Return (X, Y) of the center of cell containing provided text 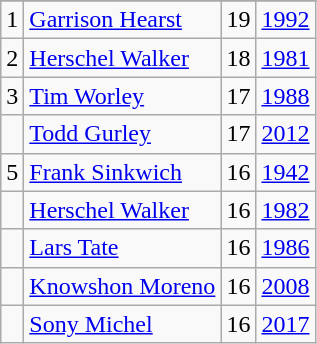
1986 (286, 248)
Todd Gurley (122, 134)
Garrison Hearst (122, 20)
Tim Worley (122, 96)
Lars Tate (122, 248)
5 (12, 172)
2 (12, 58)
18 (238, 58)
1988 (286, 96)
3 (12, 96)
1981 (286, 58)
2017 (286, 324)
2012 (286, 134)
Frank Sinkwich (122, 172)
Sony Michel (122, 324)
1942 (286, 172)
1982 (286, 210)
Knowshon Moreno (122, 286)
2008 (286, 286)
1 (12, 20)
19 (238, 20)
1992 (286, 20)
